For the text-containing cell, return its midpoint in (x, y) coordinate format. 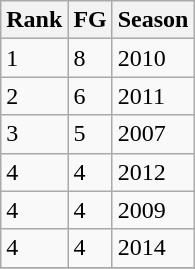
6 (90, 96)
2010 (153, 58)
Season (153, 20)
2012 (153, 172)
2007 (153, 134)
FG (90, 20)
2 (34, 96)
2009 (153, 210)
5 (90, 134)
8 (90, 58)
1 (34, 58)
Rank (34, 20)
3 (34, 134)
2011 (153, 96)
2014 (153, 248)
